Determine the [x, y] coordinate at the center of the cell enclosing the given text.  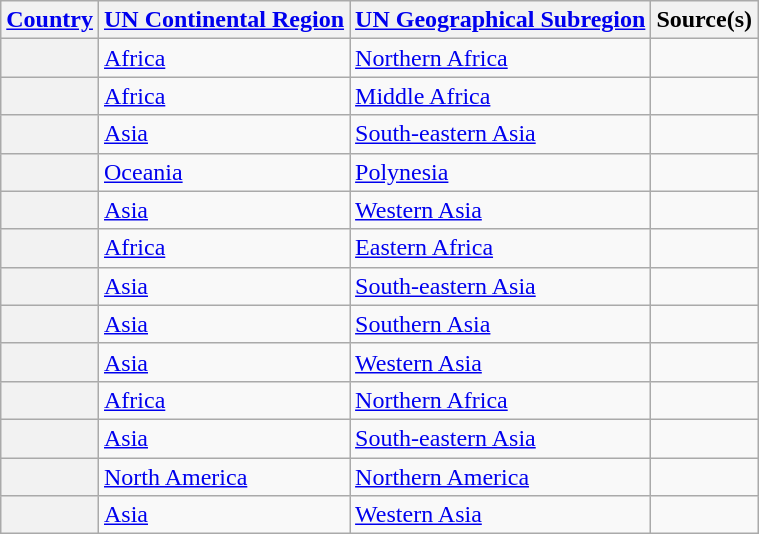
UN Geographical Subregion [500, 20]
Middle Africa [500, 96]
Country [50, 20]
Southern Asia [500, 324]
Source(s) [704, 20]
Oceania [224, 172]
North America [224, 477]
Eastern Africa [500, 248]
UN Continental Region [224, 20]
Polynesia [500, 172]
Northern America [500, 477]
